Scan for the cell matching the given text and deliver its [x, y] coordinate at center. 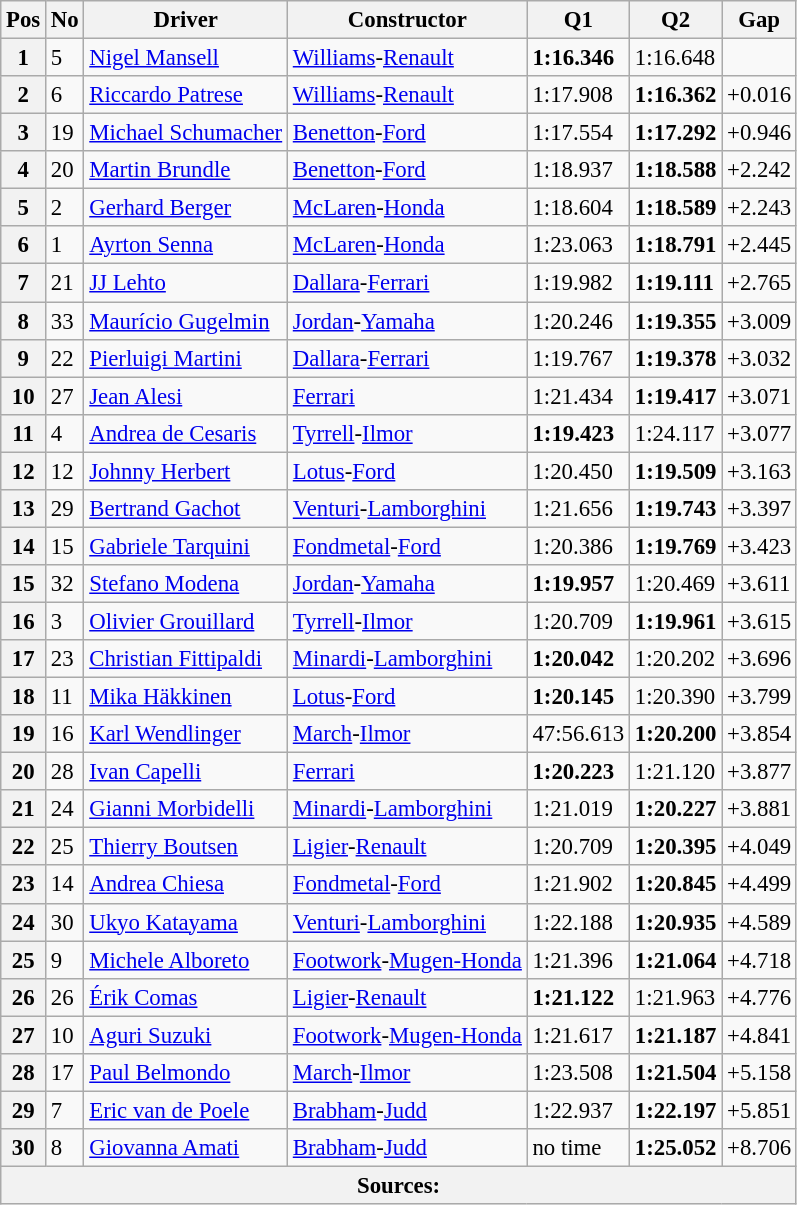
+3.799 [760, 697]
1:21.902 [578, 885]
1:19.509 [676, 471]
+3.032 [760, 358]
1:19.417 [676, 396]
1:20.395 [676, 847]
Andrea de Cesaris [186, 433]
+5.158 [760, 1073]
Ukyo Katayama [186, 922]
Nigel Mansell [186, 58]
1:16.346 [578, 58]
+4.499 [760, 885]
no time [578, 1148]
+3.071 [760, 396]
Érik Comas [186, 997]
+4.776 [760, 997]
Constructor [407, 20]
1:23.508 [578, 1073]
1:19.957 [578, 584]
+2.243 [760, 208]
1:20.935 [676, 922]
13 [24, 509]
1:22.188 [578, 922]
1:17.908 [578, 95]
No [65, 20]
1:16.648 [676, 58]
+3.423 [760, 546]
1:20.469 [676, 584]
1:20.386 [578, 546]
Eric van de Poele [186, 1110]
18 [24, 697]
1:19.961 [676, 621]
1:22.197 [676, 1110]
Gabriele Tarquini [186, 546]
33 [65, 321]
1:18.588 [676, 170]
Michael Schumacher [186, 133]
+3.854 [760, 734]
1:23.063 [578, 245]
Bertrand Gachot [186, 509]
1:17.554 [578, 133]
+3.611 [760, 584]
+0.016 [760, 95]
1:21.656 [578, 509]
1:21.963 [676, 997]
+3.163 [760, 471]
Gap [760, 20]
1:20.845 [676, 885]
Johnny Herbert [186, 471]
Ayrton Senna [186, 245]
Karl Wendlinger [186, 734]
+5.851 [760, 1110]
+8.706 [760, 1148]
Maurício Gugelmin [186, 321]
1:20.042 [578, 659]
1:17.292 [676, 133]
1:21.396 [578, 960]
1:20.246 [578, 321]
Pierluigi Martini [186, 358]
1:18.589 [676, 208]
Sources: [399, 1185]
+0.946 [760, 133]
+3.615 [760, 621]
Ivan Capelli [186, 772]
1:24.117 [676, 433]
1:19.111 [676, 283]
1:20.202 [676, 659]
1:22.937 [578, 1110]
1:19.769 [676, 546]
1:21.617 [578, 1035]
1:20.227 [676, 809]
+2.242 [760, 170]
1:21.064 [676, 960]
+3.077 [760, 433]
Giovanna Amati [186, 1148]
+3.877 [760, 772]
+4.841 [760, 1035]
1:21.122 [578, 997]
Aguri Suzuki [186, 1035]
Christian Fittipaldi [186, 659]
+4.718 [760, 960]
+2.445 [760, 245]
1:19.767 [578, 358]
Driver [186, 20]
Q1 [578, 20]
Michele Alboreto [186, 960]
Jean Alesi [186, 396]
47:56.613 [578, 734]
1:19.743 [676, 509]
1:19.423 [578, 433]
+3.696 [760, 659]
1:18.791 [676, 245]
1:21.120 [676, 772]
1:20.390 [676, 697]
Thierry Boutsen [186, 847]
Pos [24, 20]
1:20.223 [578, 772]
+3.397 [760, 509]
1:16.362 [676, 95]
JJ Lehto [186, 283]
Andrea Chiesa [186, 885]
Stefano Modena [186, 584]
+4.049 [760, 847]
1:21.187 [676, 1035]
Q2 [676, 20]
Paul Belmondo [186, 1073]
1:21.504 [676, 1073]
1:21.434 [578, 396]
Riccardo Patrese [186, 95]
32 [65, 584]
1:20.450 [578, 471]
1:20.200 [676, 734]
Gianni Morbidelli [186, 809]
1:18.937 [578, 170]
1:21.019 [578, 809]
Mika Häkkinen [186, 697]
1:19.378 [676, 358]
1:19.982 [578, 283]
+3.881 [760, 809]
1:18.604 [578, 208]
+4.589 [760, 922]
1:20.145 [578, 697]
Gerhard Berger [186, 208]
+3.009 [760, 321]
+2.765 [760, 283]
Olivier Grouillard [186, 621]
Martin Brundle [186, 170]
1:25.052 [676, 1148]
1:19.355 [676, 321]
